Capture the cell that displays the provided text and extract its (X, Y) central coordinate. 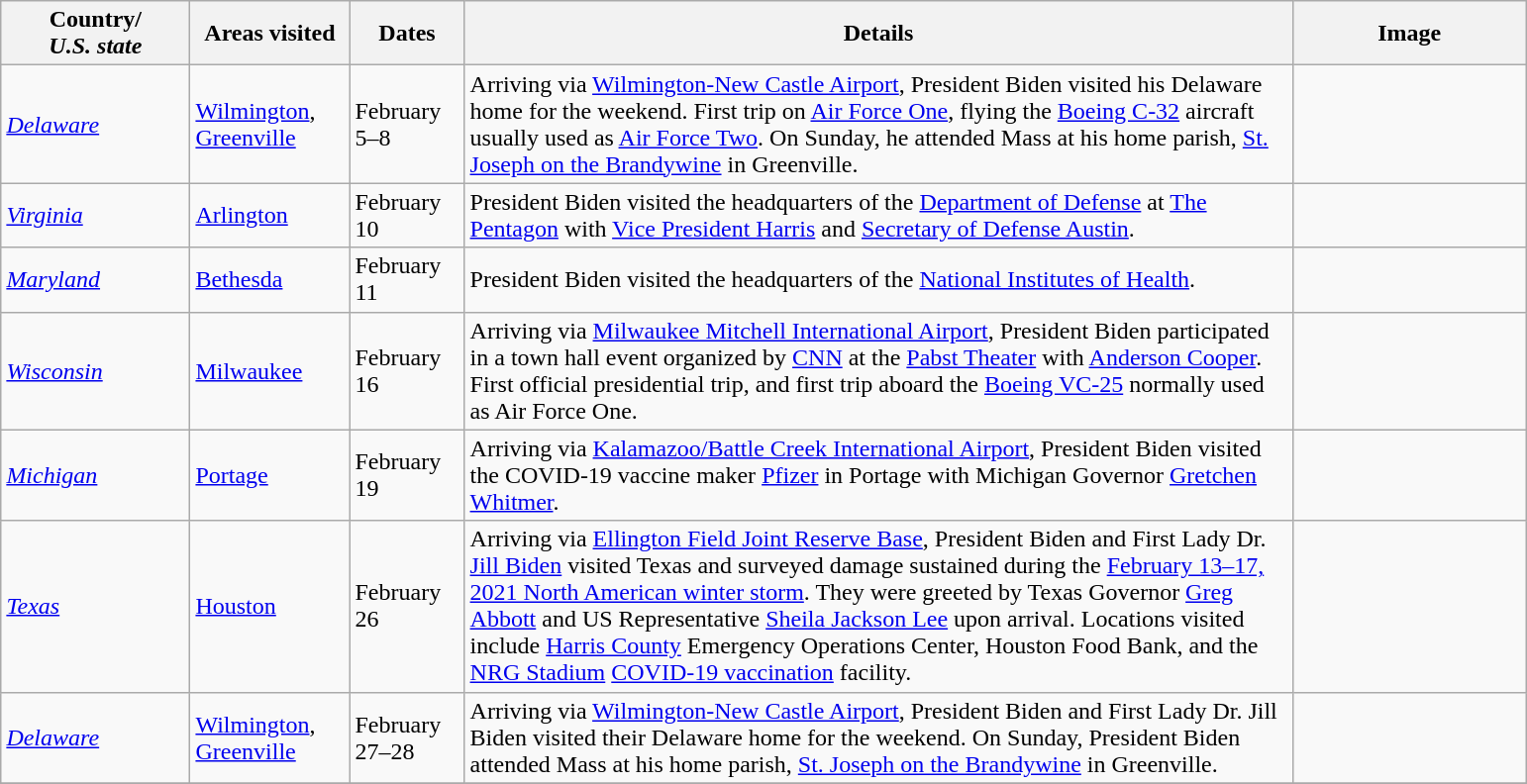
Texas (95, 606)
President Biden visited the headquarters of the National Institutes of Health. (878, 279)
February 27–28 (407, 737)
Michigan (95, 475)
Bethesda (269, 279)
Dates (407, 34)
Areas visited (269, 34)
Portage (269, 475)
Milwaukee (269, 370)
Virginia (95, 216)
Maryland (95, 279)
February 26 (407, 606)
February 11 (407, 279)
February 5–8 (407, 125)
Houston (269, 606)
February 10 (407, 216)
Image (1409, 34)
February 16 (407, 370)
Details (878, 34)
President Biden visited the headquarters of the Department of Defense at The Pentagon with Vice President Harris and Secretary of Defense Austin. (878, 216)
Country/U.S. state (95, 34)
February 19 (407, 475)
Wisconsin (95, 370)
Arlington (269, 216)
